Search for the cell housing the specified text and yield its (x, y) center coordinate. 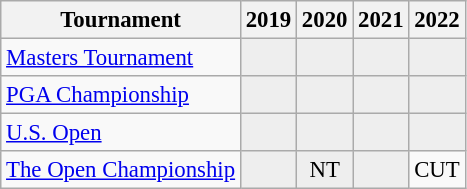
CUT (437, 170)
2019 (268, 20)
The Open Championship (121, 170)
PGA Championship (121, 95)
2022 (437, 20)
Tournament (121, 20)
Masters Tournament (121, 58)
2020 (325, 20)
NT (325, 170)
U.S. Open (121, 133)
2021 (381, 20)
